Search for the cell housing the specified text and yield its (x, y) center coordinate. 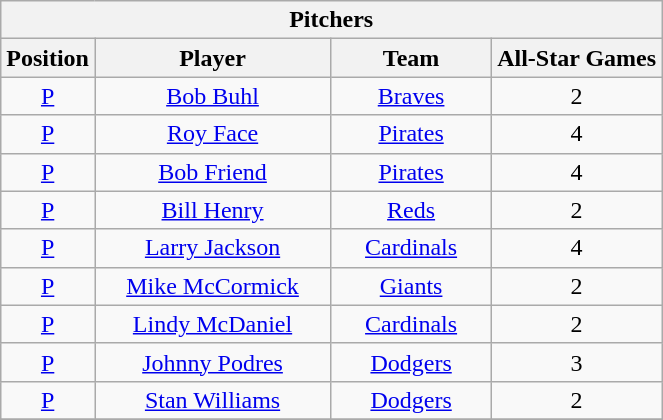
Team (412, 58)
Stan Williams (212, 400)
Lindy McDaniel (212, 324)
Braves (412, 96)
Bob Friend (212, 172)
Reds (412, 210)
Mike McCormick (212, 286)
Bob Buhl (212, 96)
All-Star Games (577, 58)
Position (48, 58)
3 (577, 362)
Giants (412, 286)
Bill Henry (212, 210)
Larry Jackson (212, 248)
Roy Face (212, 134)
Pitchers (332, 20)
Player (212, 58)
Johnny Podres (212, 362)
